Detect which cell encompasses the target text, then output its [X, Y] center coordinate. 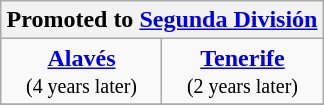
Alavés(4 years later) [82, 72]
Promoted to Segunda División [162, 20]
Tenerife(2 years later) [242, 72]
